Find where the given text appears and provide that cell's center as [X, Y] coordinate. 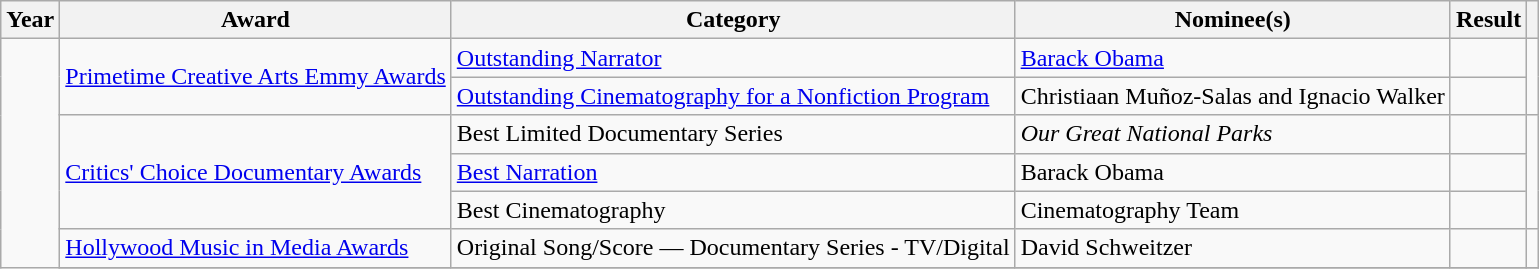
Best Narration [733, 172]
Christiaan Muñoz-Salas and Ignacio Walker [1232, 96]
Our Great National Parks [1232, 134]
Award [256, 20]
Category [733, 20]
Year [30, 20]
Nominee(s) [1232, 20]
Outstanding Narrator [733, 58]
Cinematography Team [1232, 210]
Best Limited Documentary Series [733, 134]
Result [1488, 20]
David Schweitzer [1232, 248]
Primetime Creative Arts Emmy Awards [256, 77]
Hollywood Music in Media Awards [256, 248]
Best Cinematography [733, 210]
Outstanding Cinematography for a Nonfiction Program [733, 96]
Critics' Choice Documentary Awards [256, 172]
Original Song/Score — Documentary Series - TV/Digital [733, 248]
